Locate the cell with the specified text and output its (X, Y) center coordinate. 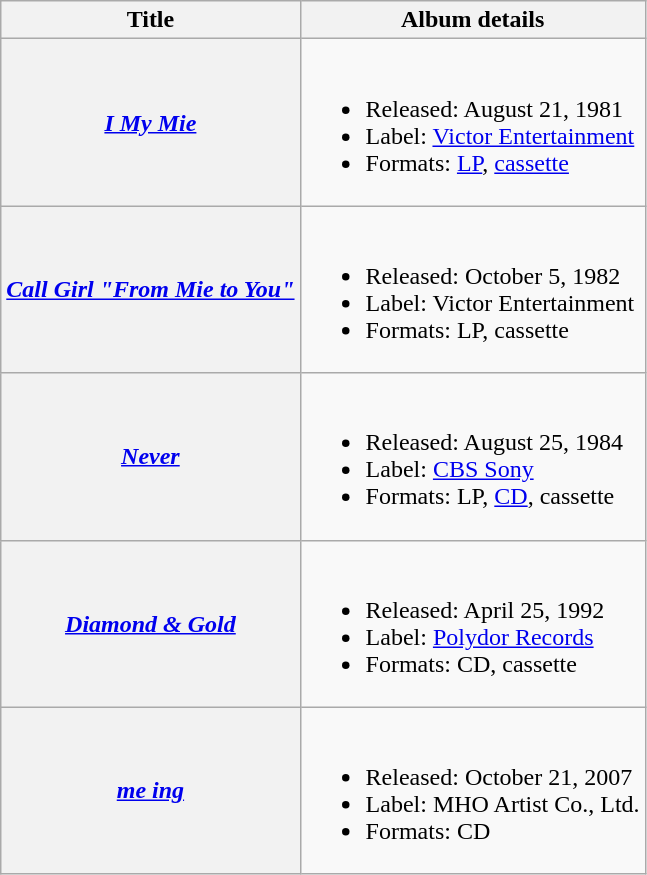
Released: October 21, 2007Label: MHO Artist Co., Ltd.Formats: CD (472, 790)
Released: October 5, 1982Label: Victor EntertainmentFormats: LP, cassette (472, 290)
Call Girl "From Mie to You" (150, 290)
Released: April 25, 1992Label: Polydor RecordsFormats: CD, cassette (472, 624)
Released: August 21, 1981Label: Victor EntertainmentFormats: LP, cassette (472, 122)
Album details (472, 20)
Diamond & Gold (150, 624)
Released: August 25, 1984Label: CBS SonyFormats: LP, CD, cassette (472, 456)
me ing (150, 790)
Title (150, 20)
I My Mie (150, 122)
Never (150, 456)
